Extract the [x, y] coordinate from the center of the cell holding the provided text.  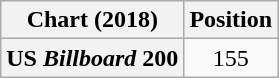
Chart (2018) [92, 20]
Position [231, 20]
155 [231, 58]
US Billboard 200 [92, 58]
